Return [X, Y] of the center of cell containing provided text 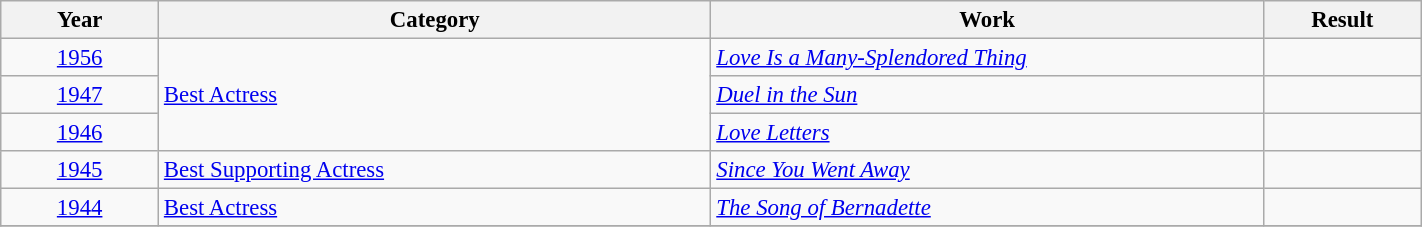
Love Is a Many-Splendored Thing [987, 58]
Category [435, 20]
1956 [80, 58]
Work [987, 20]
The Song of Bernadette [987, 208]
Love Letters [987, 133]
1947 [80, 95]
Since You Went Away [987, 170]
Year [80, 20]
1944 [80, 208]
1945 [80, 170]
Best Supporting Actress [435, 170]
Duel in the Sun [987, 95]
1946 [80, 133]
Result [1342, 20]
